Identify which cell holds the provided text, then report its [x, y] central coordinate. 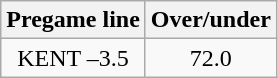
Pregame line [74, 20]
Over/under [210, 20]
72.0 [210, 58]
KENT –3.5 [74, 58]
